From the cell containing the given text, extract its center point as (x, y) coordinate. 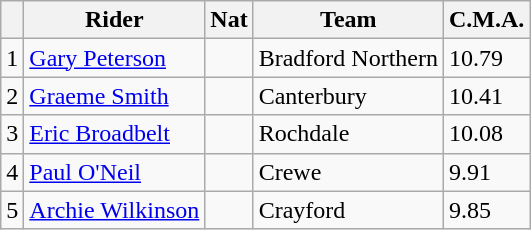
Archie Wilkinson (114, 210)
10.79 (487, 58)
Canterbury (348, 96)
Bradford Northern (348, 58)
3 (12, 134)
9.85 (487, 210)
2 (12, 96)
Eric Broadbelt (114, 134)
Gary Peterson (114, 58)
4 (12, 172)
Rochdale (348, 134)
1 (12, 58)
Paul O'Neil (114, 172)
C.M.A. (487, 20)
10.41 (487, 96)
Crayford (348, 210)
Rider (114, 20)
Nat (229, 20)
Team (348, 20)
Crewe (348, 172)
Graeme Smith (114, 96)
5 (12, 210)
9.91 (487, 172)
10.08 (487, 134)
